Return [x, y] of the center of cell containing provided text 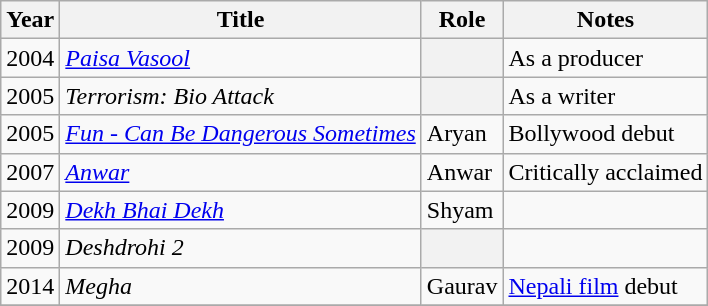
Terrorism: Bio Attack [240, 96]
As a writer [606, 96]
Deshdrohi 2 [240, 248]
Title [240, 20]
Critically acclaimed [606, 172]
2004 [30, 58]
Shyam [462, 210]
Dekh Bhai Dekh [240, 210]
Fun - Can Be Dangerous Sometimes [240, 134]
Paisa Vasool [240, 58]
Aryan [462, 134]
Year [30, 20]
2007 [30, 172]
2014 [30, 286]
Role [462, 20]
Nepali film debut [606, 286]
Notes [606, 20]
Bollywood debut [606, 134]
As a producer [606, 58]
Megha [240, 286]
Gaurav [462, 286]
